Output the [X, Y] coordinate of the center of the cell containing the given text.  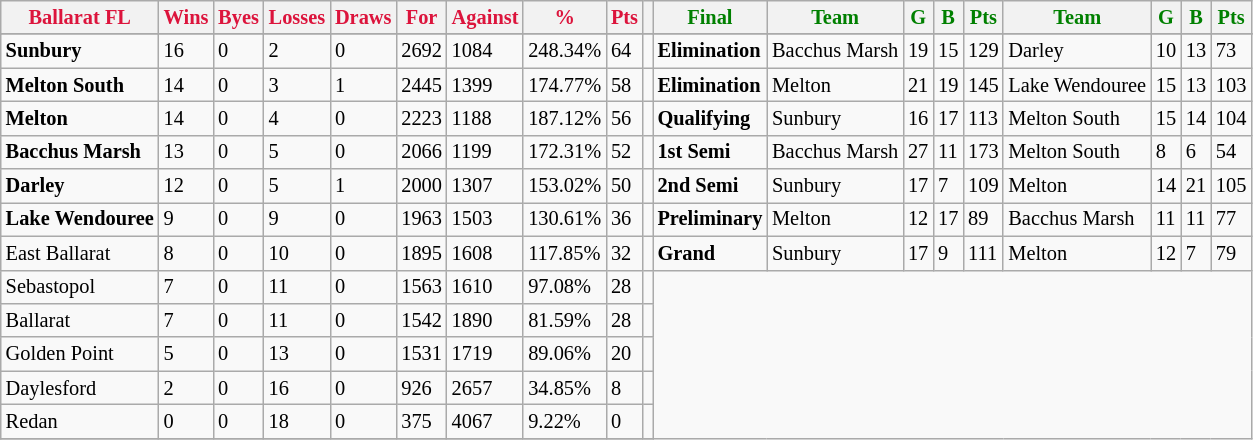
For [421, 17]
2000 [421, 186]
926 [421, 388]
54 [1231, 152]
9.22% [564, 421]
73 [1231, 51]
1608 [486, 253]
Preliminary [710, 219]
145 [983, 85]
248.34% [564, 51]
187.12% [564, 118]
2nd Semi [710, 186]
2445 [421, 85]
Daylesford [80, 388]
77 [1231, 219]
52 [624, 152]
Ballarat [80, 320]
1890 [486, 320]
2066 [421, 152]
Redan [80, 421]
1542 [421, 320]
1610 [486, 287]
130.61% [564, 219]
1531 [421, 354]
111 [983, 253]
2657 [486, 388]
64 [624, 51]
1963 [421, 219]
Wins [186, 17]
1084 [486, 51]
79 [1231, 253]
1307 [486, 186]
1188 [486, 118]
Grand [710, 253]
104 [1231, 118]
27 [918, 152]
113 [983, 118]
Byes [238, 17]
6 [1196, 152]
1563 [421, 287]
Draws [363, 17]
105 [1231, 186]
% [564, 17]
1895 [421, 253]
173 [983, 152]
4067 [486, 421]
56 [624, 118]
50 [624, 186]
1199 [486, 152]
81.59% [564, 320]
174.77% [564, 85]
4 [297, 118]
Sebastopol [80, 287]
172.31% [564, 152]
Golden Point [80, 354]
Qualifying [710, 118]
2223 [421, 118]
1st Semi [710, 152]
1503 [486, 219]
1399 [486, 85]
Final [710, 17]
2692 [421, 51]
109 [983, 186]
36 [624, 219]
97.08% [564, 287]
3 [297, 85]
Ballarat FL [80, 17]
58 [624, 85]
103 [1231, 85]
East Ballarat [80, 253]
Losses [297, 17]
89.06% [564, 354]
34.85% [564, 388]
153.02% [564, 186]
129 [983, 51]
20 [624, 354]
1719 [486, 354]
32 [624, 253]
89 [983, 219]
375 [421, 421]
18 [297, 421]
Against [486, 17]
117.85% [564, 253]
